Locate the cell with the specified text and output its (X, Y) center coordinate. 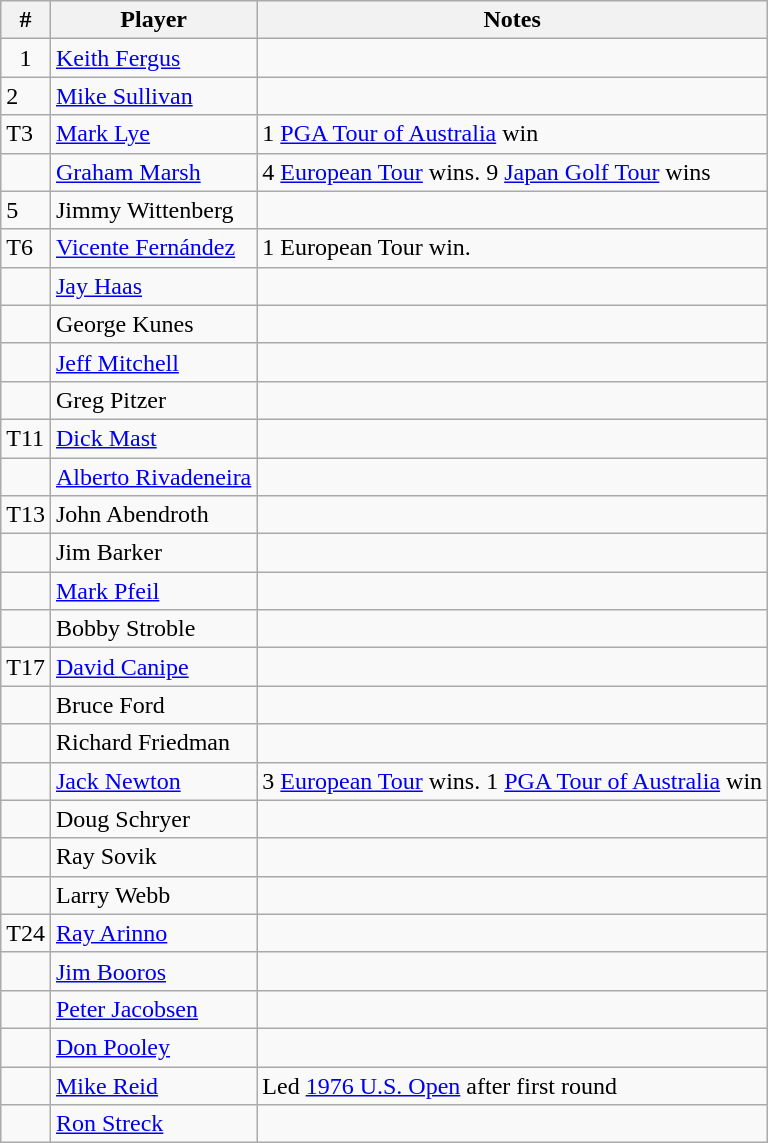
Jack Newton (153, 781)
Mark Pfeil (153, 591)
Ron Streck (153, 1124)
1 PGA Tour of Australia win (512, 134)
Ray Arinno (153, 933)
4 European Tour wins. 9 Japan Golf Tour wins (512, 172)
Jim Barker (153, 553)
Larry Webb (153, 895)
Jay Haas (153, 286)
David Canipe (153, 667)
Jeff Mitchell (153, 362)
# (26, 20)
T11 (26, 438)
T6 (26, 248)
George Kunes (153, 324)
Graham Marsh (153, 172)
Ray Sovik (153, 857)
3 European Tour wins. 1 PGA Tour of Australia win (512, 781)
Player (153, 20)
Led 1976 U.S. Open after first round (512, 1085)
Jimmy Wittenberg (153, 210)
Peter Jacobsen (153, 1009)
5 (26, 210)
T17 (26, 667)
Jim Booros (153, 971)
Bobby Stroble (153, 629)
Keith Fergus (153, 58)
T13 (26, 515)
T3 (26, 134)
Dick Mast (153, 438)
Mark Lye (153, 134)
Bruce Ford (153, 705)
John Abendroth (153, 515)
T24 (26, 933)
1 (26, 58)
1 European Tour win. (512, 248)
2 (26, 96)
Alberto Rivadeneira (153, 477)
Greg Pitzer (153, 400)
Notes (512, 20)
Mike Reid (153, 1085)
Don Pooley (153, 1047)
Richard Friedman (153, 743)
Doug Schryer (153, 819)
Vicente Fernández (153, 248)
Mike Sullivan (153, 96)
